Find where the given text appears and provide that cell's center as (x, y) coordinate. 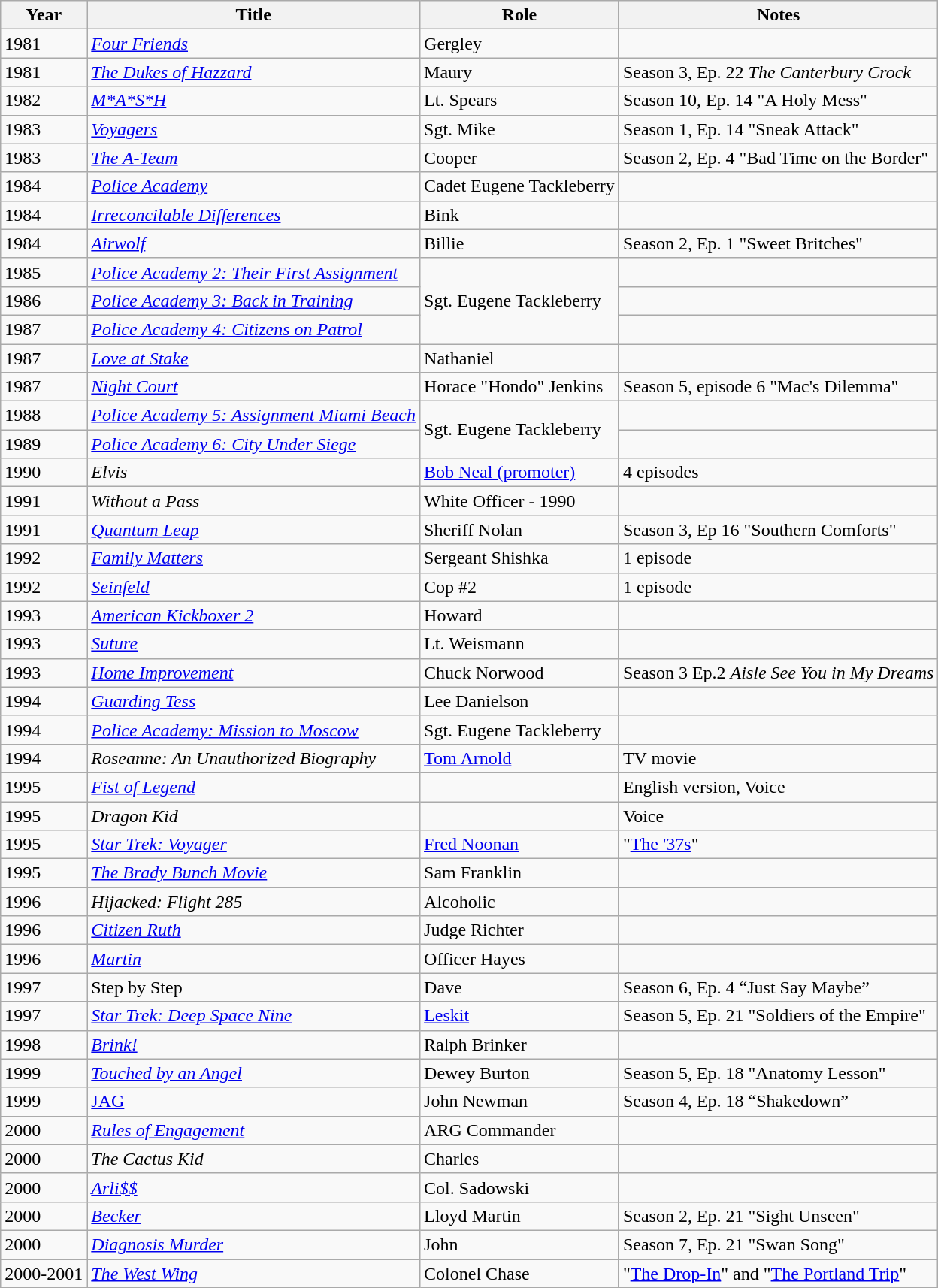
Police Academy 4: Citizens on Patrol (254, 329)
1988 (44, 416)
Season 3 Ep.2 Aisle See You in My Dreams (779, 673)
Maury (520, 72)
Sheriff Nolan (520, 530)
Season 10, Ep. 14 "A Holy Mess" (779, 101)
Fist of Legend (254, 787)
ARG Commander (520, 1130)
Voyagers (254, 129)
Lloyd Martin (520, 1216)
Season 2, Ep. 1 "Sweet Britches" (779, 243)
Home Improvement (254, 673)
Touched by an Angel (254, 1073)
Star Trek: Voyager (254, 845)
Billie (520, 243)
Star Trek: Deep Space Nine (254, 1016)
Night Court (254, 387)
Season 3, Ep. 22 The Canterbury Crock (779, 72)
Col. Sadowski (520, 1187)
M*A*S*H (254, 101)
John (520, 1244)
Chuck Norwood (520, 673)
Season 5, Ep. 18 "Anatomy Lesson" (779, 1073)
Police Academy: Mission to Moscow (254, 730)
Cadet Eugene Tackleberry (520, 186)
The Brady Bunch Movie (254, 873)
Season 1, Ep. 14 "Sneak Attack" (779, 129)
Seinfeld (254, 587)
American Kickboxer 2 (254, 615)
The West Wing (254, 1274)
Lee Danielson (520, 701)
Season 4, Ep. 18 “Shakedown” (779, 1102)
Ralph Brinker (520, 1045)
Officer Hayes (520, 959)
Elvis (254, 473)
Bob Neal (promoter) (520, 473)
Police Academy 6: City Under Siege (254, 444)
Four Friends (254, 44)
Brink! (254, 1045)
Season 7, Ep. 21 "Swan Song" (779, 1244)
Title (254, 15)
Love at Stake (254, 358)
Diagnosis Murder (254, 1244)
"The '37s" (779, 845)
Without a Pass (254, 501)
Leskit (520, 1016)
Role (520, 15)
Howard (520, 615)
The Dukes of Hazzard (254, 72)
Charles (520, 1159)
Judge Richter (520, 930)
4 episodes (779, 473)
Family Matters (254, 558)
Suture (254, 644)
Horace "Hondo" Jenkins (520, 387)
Cop #2 (520, 587)
Tom Arnold (520, 758)
Lt. Spears (520, 101)
Sam Franklin (520, 873)
Colonel Chase (520, 1274)
Roseanne: An Unauthorized Biography (254, 758)
Dave (520, 987)
Nathaniel (520, 358)
Martin (254, 959)
TV movie (779, 758)
Dewey Burton (520, 1073)
Police Academy 2: Their First Assignment (254, 272)
1982 (44, 101)
2000-2001 (44, 1274)
Fred Noonan (520, 845)
Gergley (520, 44)
Rules of Engagement (254, 1130)
Guarding Tess (254, 701)
Season 5, episode 6 "Mac's Dilemma" (779, 387)
Season 2, Ep. 4 "Bad Time on the Border" (779, 158)
Irreconcilable Differences (254, 215)
Becker (254, 1216)
Step by Step (254, 987)
Season 6, Ep. 4 “Just Say Maybe” (779, 987)
Lt. Weismann (520, 644)
White Officer - 1990 (520, 501)
1986 (44, 301)
The A-Team (254, 158)
Quantum Leap (254, 530)
1998 (44, 1045)
Season 3, Ep 16 "Southern Comforts" (779, 530)
John Newman (520, 1102)
1989 (44, 444)
Alcoholic (520, 902)
Citizen Ruth (254, 930)
Notes (779, 15)
Police Academy 5: Assignment Miami Beach (254, 416)
English version, Voice (779, 787)
Season 5, Ep. 21 "Soldiers of the Empire" (779, 1016)
Arli$$ (254, 1187)
Hijacked: Flight 285 (254, 902)
Police Academy 3: Back in Training (254, 301)
Bink (520, 215)
Year (44, 15)
Dragon Kid (254, 815)
Season 2, Ep. 21 "Sight Unseen" (779, 1216)
Voice (779, 815)
Cooper (520, 158)
Police Academy (254, 186)
"The Drop-In" and "The Portland Trip" (779, 1274)
1990 (44, 473)
Sgt. Mike (520, 129)
Airwolf (254, 243)
Sergeant Shishka (520, 558)
The Cactus Kid (254, 1159)
JAG (254, 1102)
1985 (44, 272)
